Detect which cell encompasses the target text, then output its [x, y] center coordinate. 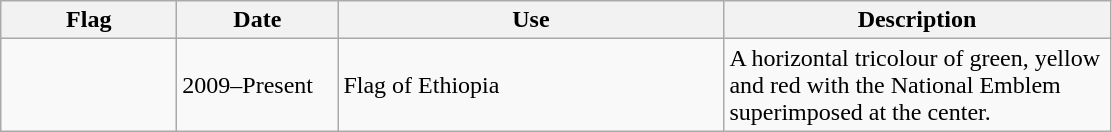
Flag of Ethiopia [531, 85]
A horizontal tricolour of green, yellow and red with the National Emblem superimposed at the center. [917, 85]
2009–Present [258, 85]
Date [258, 20]
Use [531, 20]
Flag [89, 20]
Description [917, 20]
